Locate the cell with the specified text and output its (x, y) center coordinate. 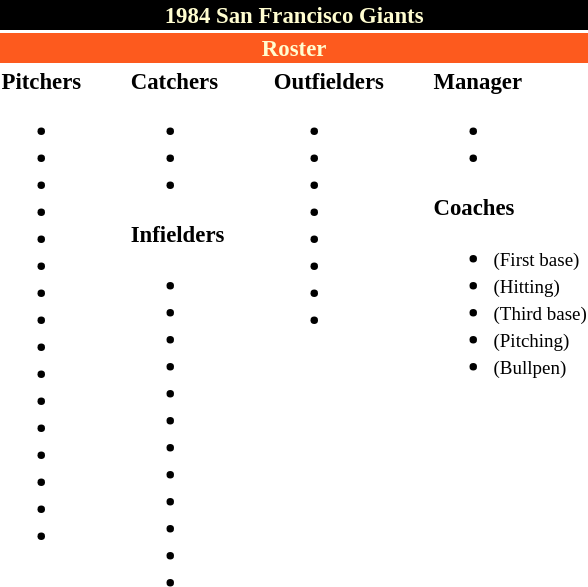
Roster (294, 48)
1984 San Francisco Giants (294, 15)
